Find where the given text appears and provide that cell's center as [X, Y] coordinate. 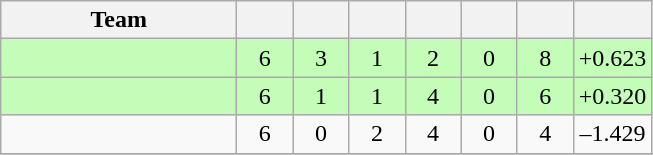
3 [321, 58]
–1.429 [612, 134]
8 [545, 58]
Team [119, 20]
+0.320 [612, 96]
+0.623 [612, 58]
